Output the [x, y] coordinate of the center of the cell containing the given text.  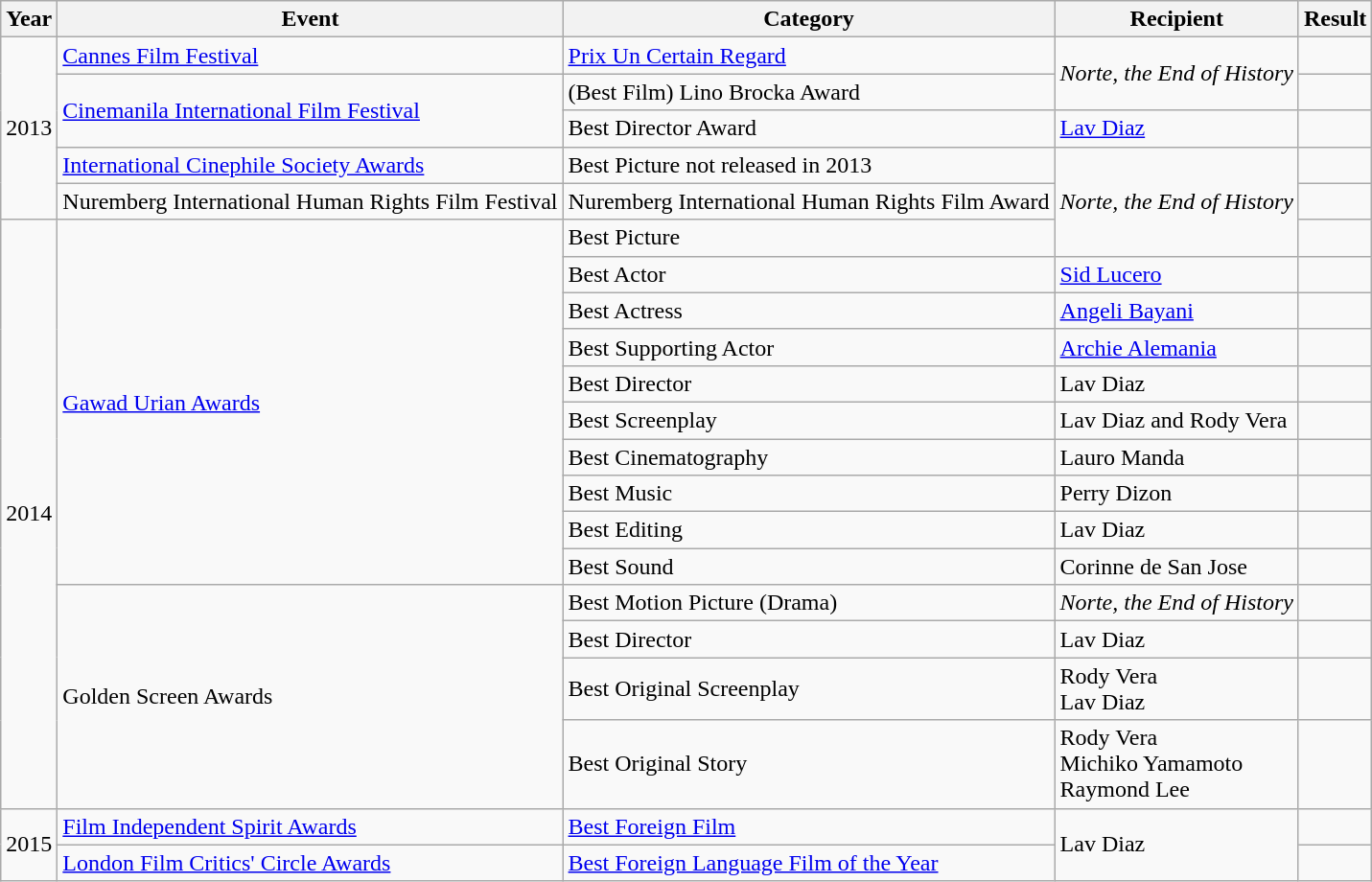
Best Original Screenplay [809, 688]
Nuremberg International Human Rights Film Festival [311, 201]
2014 [29, 514]
Best Foreign Language Film of the Year [809, 863]
Gawad Urian Awards [311, 403]
Best Picture not released in 2013 [809, 165]
Category [809, 19]
2015 [29, 845]
Best Music [809, 494]
Best Original Story [809, 764]
Rody Vera Michiko Yamamoto Raymond Lee [1176, 764]
Best Cinematography [809, 457]
Archie Alemania [1176, 347]
Lav Diaz and Rody Vera [1176, 420]
Best Picture [809, 238]
Best Actor [809, 274]
Perry Dizon [1176, 494]
Event [311, 19]
2013 [29, 128]
Golden Screen Awards [311, 696]
(Best Film) Lino Brocka Award [809, 92]
Best Director Award [809, 128]
London Film Critics' Circle Awards [311, 863]
Best Foreign Film [809, 826]
Best Motion Picture (Drama) [809, 603]
Recipient [1176, 19]
Cannes Film Festival [311, 56]
Year [29, 19]
Best Editing [809, 530]
Best Screenplay [809, 420]
Angeli Bayani [1176, 311]
Cinemanila International Film Festival [311, 110]
Corinne de San Jose [1176, 567]
Lauro Manda [1176, 457]
Rody Vera Lav Diaz [1176, 688]
Nuremberg International Human Rights Film Award [809, 201]
Sid Lucero [1176, 274]
Best Actress [809, 311]
Best Supporting Actor [809, 347]
Result [1335, 19]
Film Independent Spirit Awards [311, 826]
Best Sound [809, 567]
Prix Un Certain Regard [809, 56]
International Cinephile Society Awards [311, 165]
